Return the (X, Y) coordinate for the center point of the cell that contains the specified text.  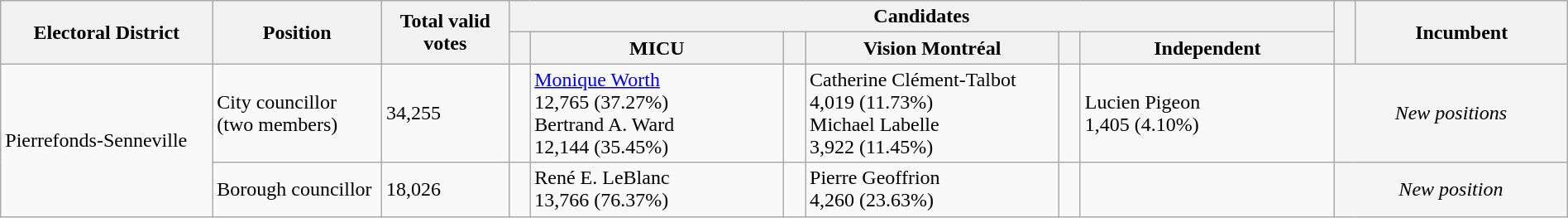
Total valid votes (446, 32)
Pierrefonds-Senneville (107, 140)
MICU (657, 48)
New position (1451, 189)
34,255 (446, 113)
18,026 (446, 189)
Borough councillor (298, 189)
Independent (1207, 48)
Electoral District (107, 32)
City councillor(two members) (298, 113)
Catherine Clément-Talbot4,019 (11.73%)Michael Labelle3,922 (11.45%) (933, 113)
René E. LeBlanc13,766 (76.37%) (657, 189)
Lucien Pigeon1,405 (4.10%) (1207, 113)
Candidates (921, 17)
Position (298, 32)
New positions (1451, 113)
Monique Worth12,765 (37.27%)Bertrand A. Ward12,144 (35.45%) (657, 113)
Incumbent (1461, 32)
Vision Montréal (933, 48)
Pierre Geoffrion4,260 (23.63%) (933, 189)
